Detect which cell encompasses the target text, then output its [X, Y] center coordinate. 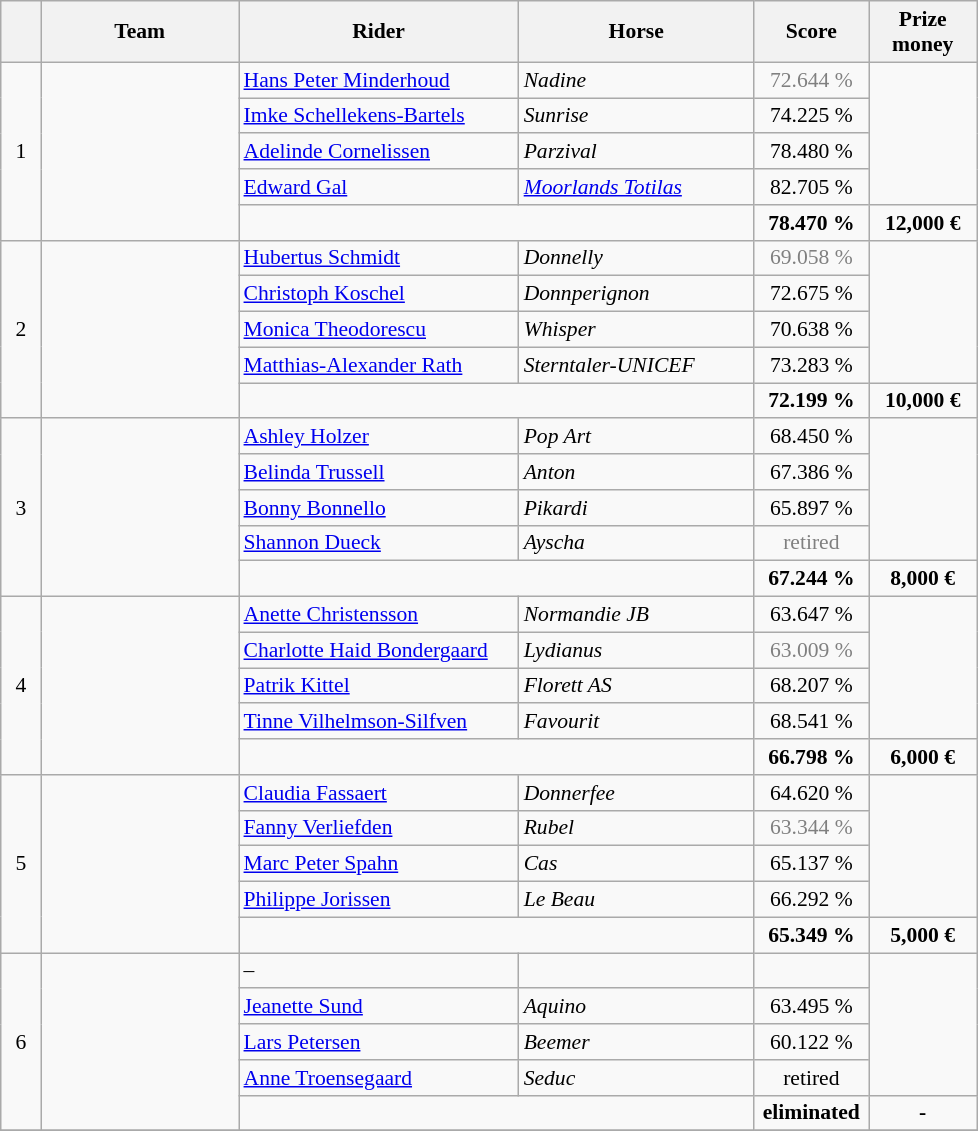
Team [140, 32]
Beemer [636, 1042]
Florett AS [636, 686]
67.244 % [812, 579]
Patrik Kittel [378, 686]
Christoph Koschel [378, 294]
5,000 € [923, 935]
Imke Schellekens-Bartels [378, 116]
Ashley Holzer [378, 437]
Shannon Dueck [378, 543]
63.344 % [812, 828]
Moorlands Totilas [636, 187]
60.122 % [812, 1042]
Jeanette Sund [378, 1007]
72.644 % [812, 80]
73.283 % [812, 365]
– [378, 971]
Lars Petersen [378, 1042]
Le Beau [636, 900]
Rider [378, 32]
8,000 € [923, 579]
Anne Troensegaard [378, 1078]
Monica Theodorescu [378, 330]
72.199 % [812, 401]
Lydianus [636, 650]
Philippe Jorissen [378, 900]
Score [812, 32]
Rubel [636, 828]
78.480 % [812, 152]
65.349 % [812, 935]
Normandie JB [636, 615]
6,000 € [923, 757]
Fanny Verliefden [378, 828]
Favourit [636, 722]
6 [21, 1042]
Horse [636, 32]
4 [21, 686]
68.207 % [812, 686]
Anton [636, 472]
Anette Christensson [378, 615]
Seduc [636, 1078]
68.541 % [812, 722]
Tinne Vilhelmson-Silfven [378, 722]
63.495 % [812, 1007]
2 [21, 329]
Pikardi [636, 508]
69.058 % [812, 258]
65.897 % [812, 508]
1 [21, 151]
3 [21, 508]
72.675 % [812, 294]
Sterntaler-UNICEF [636, 365]
74.225 % [812, 116]
Matthias-Alexander Rath [378, 365]
82.705 % [812, 187]
Adelinde Cornelissen [378, 152]
Donnelly [636, 258]
Charlotte Haid Bondergaard [378, 650]
Belinda Trussell [378, 472]
70.638 % [812, 330]
Claudia Fassaert [378, 793]
Donnperignon [636, 294]
Donnerfee [636, 793]
Aquino [636, 1007]
Hubertus Schmidt [378, 258]
66.292 % [812, 900]
5 [21, 864]
68.450 % [812, 437]
Sunrise [636, 116]
Marc Peter Spahn [378, 864]
Pop Art [636, 437]
Parzival [636, 152]
Edward Gal [378, 187]
Whisper [636, 330]
Hans Peter Minderhoud [378, 80]
Prizemoney [923, 32]
eliminated [812, 1113]
63.009 % [812, 650]
65.137 % [812, 864]
66.798 % [812, 757]
12,000 € [923, 223]
78.470 % [812, 223]
Nadine [636, 80]
10,000 € [923, 401]
- [923, 1113]
67.386 % [812, 472]
Ayscha [636, 543]
Cas [636, 864]
64.620 % [812, 793]
Bonny Bonnello [378, 508]
63.647 % [812, 615]
